Search for the cell housing the specified text and yield its [X, Y] center coordinate. 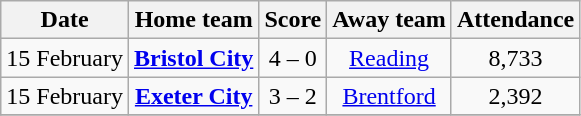
8,733 [515, 58]
3 – 2 [293, 96]
2,392 [515, 96]
Home team [193, 20]
Score [293, 20]
Reading [390, 58]
4 – 0 [293, 58]
Exeter City [193, 96]
Away team [390, 20]
Brentford [390, 96]
Date [65, 20]
Bristol City [193, 58]
Attendance [515, 20]
